From the cell containing the given text, extract its center point as [x, y] coordinate. 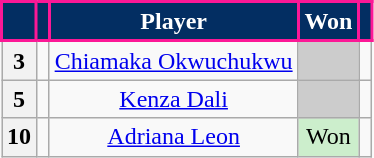
Kenza Dali [174, 99]
3 [20, 60]
Adriana Leon [174, 137]
Chiamaka Okwuchukwu [174, 60]
Player [174, 22]
5 [20, 99]
10 [20, 137]
